Pinpoint the cell where the given text exists, returning its [X, Y] midpoint coordinate. 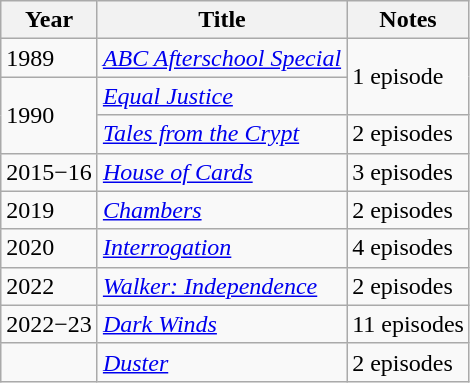
3 episodes [408, 172]
2022−23 [50, 324]
2019 [50, 210]
11 episodes [408, 324]
1990 [50, 115]
Equal Justice [222, 96]
2020 [50, 248]
House of Cards [222, 172]
Chambers [222, 210]
Dark Winds [222, 324]
Interrogation [222, 248]
Walker: Independence [222, 286]
2015−16 [50, 172]
ABC Afterschool Special [222, 58]
1989 [50, 58]
Notes [408, 20]
Tales from the Crypt [222, 134]
1 episode [408, 77]
Title [222, 20]
Duster [222, 362]
Year [50, 20]
4 episodes [408, 248]
2022 [50, 286]
